Provide the [x, y] coordinate of the cell's center where the given text is located.  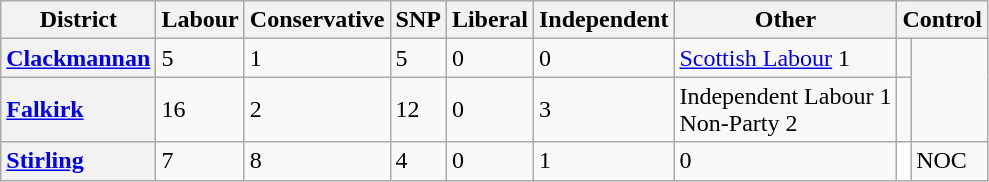
2 [317, 110]
Control [942, 20]
Stirling [78, 161]
Clackmannan [78, 58]
Independent Labour 1Non-Party 2 [786, 110]
Conservative [317, 20]
Scottish Labour 1 [786, 58]
Labour [200, 20]
Independent [603, 20]
SNP [418, 20]
Other [786, 20]
16 [200, 110]
Falkirk [78, 110]
4 [418, 161]
3 [603, 110]
12 [418, 110]
Liberal [490, 20]
NOC [950, 161]
8 [317, 161]
District [78, 20]
7 [200, 161]
